Find where the given text appears and provide that cell's center as (x, y) coordinate. 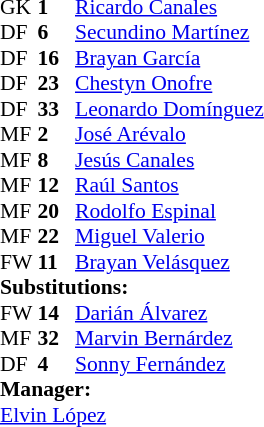
22 (57, 237)
Manager: (132, 389)
Jesús Canales (170, 160)
Brayan García (170, 58)
14 (57, 313)
33 (57, 109)
Leonardo Domínguez (170, 109)
4 (57, 364)
20 (57, 211)
11 (57, 262)
José Arévalo (170, 135)
Miguel Valerio (170, 237)
16 (57, 58)
Rodolfo Espinal (170, 211)
32 (57, 339)
Secundino Martínez (170, 33)
Raúl Santos (170, 185)
8 (57, 160)
Sonny Fernández (170, 364)
23 (57, 83)
Darián Álvarez (170, 313)
Chestyn Onofre (170, 83)
Substitutions: (132, 287)
2 (57, 135)
6 (57, 33)
12 (57, 185)
Marvin Bernárdez (170, 339)
Brayan Velásquez (170, 262)
